Pinpoint the cell where the given text exists, returning its [x, y] midpoint coordinate. 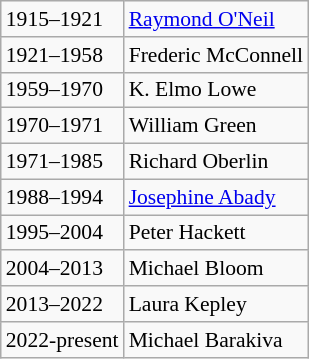
Laura Kepley [216, 304]
1995–2004 [62, 233]
2022-present [62, 340]
Frederic McConnell [216, 55]
1988–1994 [62, 197]
1971–1985 [62, 162]
K. Elmo Lowe [216, 90]
1959–1970 [62, 90]
Peter Hackett [216, 233]
1921–1958 [62, 55]
Raymond O'Neil [216, 19]
Michael Barakiva [216, 340]
Michael Bloom [216, 269]
1970–1971 [62, 126]
William Green [216, 126]
Josephine Abady [216, 197]
1915–1921 [62, 19]
2013–2022 [62, 304]
Richard Oberlin [216, 162]
2004–2013 [62, 269]
